Determine the [x, y] coordinate at the center of the cell enclosing the given text.  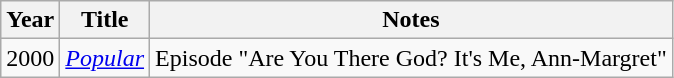
Episode "Are You There God? It's Me, Ann-Margret" [412, 58]
2000 [30, 58]
Notes [412, 20]
Year [30, 20]
Popular [105, 58]
Title [105, 20]
